Identify which cell holds the provided text, then report its [X, Y] central coordinate. 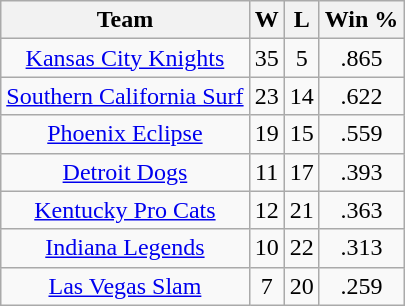
35 [266, 58]
Win % [362, 20]
.865 [362, 58]
7 [266, 286]
5 [302, 58]
21 [302, 210]
17 [302, 172]
.363 [362, 210]
20 [302, 286]
23 [266, 96]
L [302, 20]
10 [266, 248]
12 [266, 210]
15 [302, 134]
Kentucky Pro Cats [125, 210]
.559 [362, 134]
Kansas City Knights [125, 58]
Las Vegas Slam [125, 286]
W [266, 20]
.622 [362, 96]
Phoenix Eclipse [125, 134]
Team [125, 20]
Southern California Surf [125, 96]
Indiana Legends [125, 248]
19 [266, 134]
.393 [362, 172]
Detroit Dogs [125, 172]
11 [266, 172]
22 [302, 248]
14 [302, 96]
.313 [362, 248]
.259 [362, 286]
